Pinpoint the cell where the given text exists, returning its [x, y] midpoint coordinate. 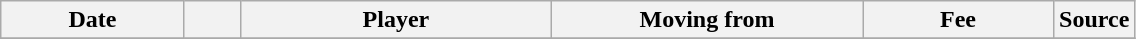
Player [396, 20]
Moving from [706, 20]
Source [1094, 20]
Fee [958, 20]
Date [93, 20]
